Determine the [X, Y] coordinate at the center of the cell enclosing the given text.  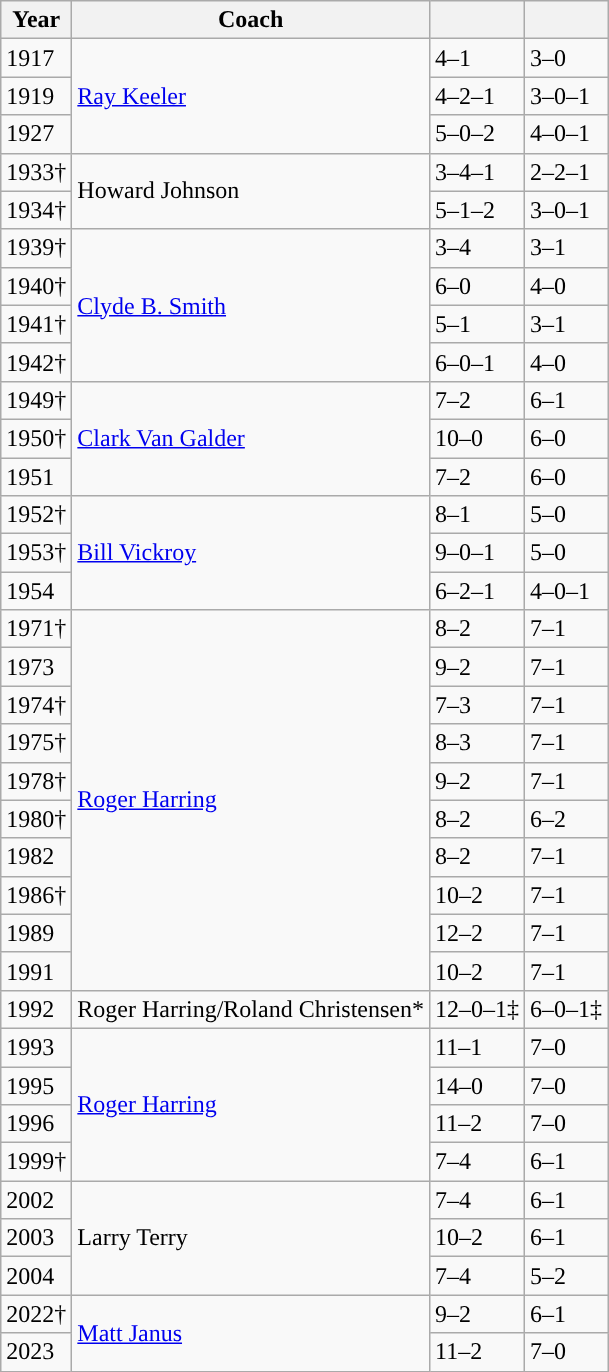
2–2–1 [566, 172]
Coach [251, 20]
9–0–1 [476, 553]
12–2 [476, 933]
10–0 [476, 438]
Howard Johnson [251, 191]
1978† [36, 781]
2002 [36, 1200]
1982 [36, 857]
1989 [36, 933]
4–1 [476, 58]
1954 [36, 591]
1919 [36, 96]
1942† [36, 362]
Clark Van Galder [251, 438]
14–0 [476, 1085]
12–0–1‡ [476, 1009]
1971† [36, 629]
1933† [36, 172]
Larry Terry [251, 1238]
Year [36, 20]
8–1 [476, 515]
6–2–1 [476, 591]
Roger Harring/Roland Christensen* [251, 1009]
11–1 [476, 1047]
8–3 [476, 743]
2004 [36, 1276]
Ray Keeler [251, 96]
6–0–1‡ [566, 1009]
7–3 [476, 705]
1974† [36, 705]
4–2–1 [476, 96]
1999† [36, 1162]
5–1–2 [476, 210]
1975† [36, 743]
1995 [36, 1085]
5–2 [566, 1276]
1917 [36, 58]
Matt Janus [251, 1333]
Bill Vickroy [251, 553]
1950† [36, 438]
1940† [36, 286]
5–0–2 [476, 134]
1934† [36, 210]
1986† [36, 895]
3–4 [476, 248]
1951 [36, 477]
1980† [36, 819]
6–0–1 [476, 362]
1992 [36, 1009]
1941† [36, 324]
3–4–1 [476, 172]
1973 [36, 667]
1952† [36, 515]
Clyde B. Smith [251, 305]
2022† [36, 1314]
1996 [36, 1124]
1939† [36, 248]
1949† [36, 400]
2023 [36, 1352]
1953† [36, 553]
6–2 [566, 819]
3–0 [566, 58]
1927 [36, 134]
1993 [36, 1047]
1991 [36, 971]
5–1 [476, 324]
2003 [36, 1238]
